Extract the (X, Y) coordinate from the center of the cell holding the provided text.  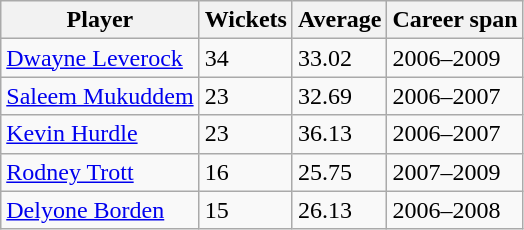
Delyone Borden (100, 210)
36.13 (340, 134)
Dwayne Leverock (100, 58)
32.69 (340, 96)
Player (100, 20)
Rodney Trott (100, 172)
Kevin Hurdle (100, 134)
15 (246, 210)
Career span (455, 20)
34 (246, 58)
16 (246, 172)
2007–2009 (455, 172)
2006–2008 (455, 210)
Average (340, 20)
2006–2009 (455, 58)
26.13 (340, 210)
Wickets (246, 20)
33.02 (340, 58)
25.75 (340, 172)
Saleem Mukuddem (100, 96)
